Pinpoint the cell where the given text exists, returning its [x, y] midpoint coordinate. 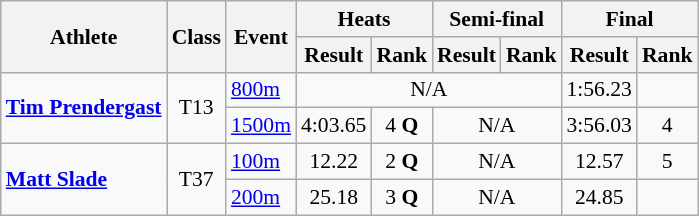
4 Q [402, 126]
4:03.65 [334, 126]
Class [196, 36]
3 Q [402, 197]
12.22 [334, 162]
Heats [364, 19]
800m [261, 90]
T37 [196, 180]
200m [261, 197]
5 [668, 162]
Tim Prendergast [84, 108]
12.57 [598, 162]
1500m [261, 126]
25.18 [334, 197]
Event [261, 36]
2 Q [402, 162]
1:56.23 [598, 90]
3:56.03 [598, 126]
Athlete [84, 36]
T13 [196, 108]
Matt Slade [84, 180]
100m [261, 162]
24.85 [598, 197]
Final [629, 19]
Semi-final [496, 19]
4 [668, 126]
